From the cell containing the given text, extract its center point as (X, Y) coordinate. 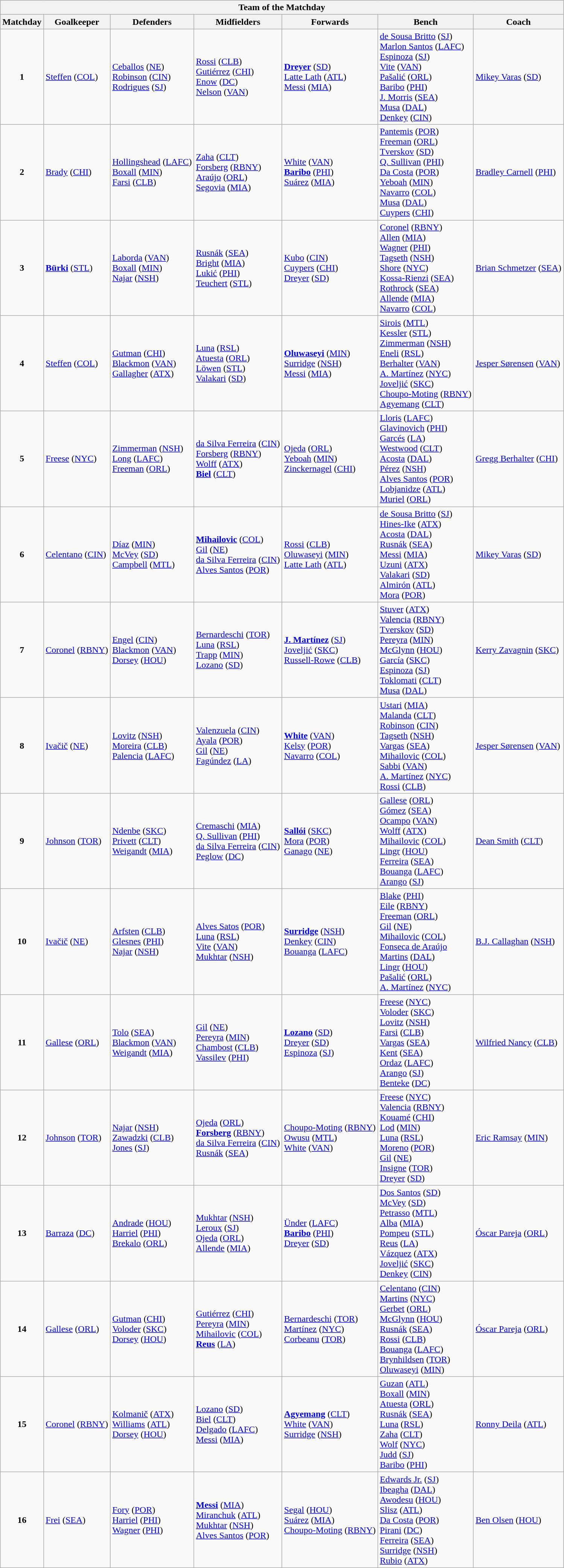
Coach (518, 22)
Blake (PHI) Eile (RBNY) Freeman (ORL) Gil (NE) Mihailovic (COL) Fonseca de AraújoMartins (DAL) Lingr (HOU) Pašalić (ORL) A. Martínez (NYC) (426, 942)
White (VAN) Kelsy (POR) Navarro (COL) (330, 745)
Stuver (ATX) Valencia (RBNY) Tverskov (SD) Pereyra (MIN) McGlynn (HOU) García (SKC) Espinoza (SJ) Toklomati (CLT) Musa (DAL) (426, 650)
de Sousa Britto (SJ) Marlon Santos (LAFC) Espinoza (SJ) Vite (VAN) Pašalić (ORL) Baribo (PHI) J. Morris (SEA) Musa (DAL) Denkey (CIN) (426, 77)
Luna (RSL) Atuesta (ORL) Löwen (STL) Valakari (SD) (238, 363)
da Silva Ferreira (CIN) Forsberg (RBNY) Wolff (ATX) Biel (CLT) (238, 459)
7 (22, 650)
Rusnák (SEA) Bright (MIA) Lukić (PHI) Teuchert (STL) (238, 268)
5 (22, 459)
Díaz (MIN) McVey (SD) Campbell (MTL) (152, 554)
Freese (NYC) Valencia (RBNY) Kouamé (CHI) Lod (MIN) Luna (RSL) Moreno (POR) Gil (NE) Insigne (TOR) Dreyer (SD) (426, 1138)
Bürki (STL) (77, 268)
Rossi (CLB) Gutiérrez (CHI) Enow (DC) Nelson (VAN) (238, 77)
Lozano (SD) Biel (CLT) Delgado (LAFC) Messi (MIA) (238, 1424)
13 (22, 1233)
Bench (426, 22)
Tolo (SEA) Blackmon (VAN) Weigandt (MIA) (152, 1042)
Ceballos (NE) Robinson (CIN) Rodrigues (SJ) (152, 77)
Andrade (HOU) Harriel (PHI) Brekalo (ORL) (152, 1233)
9 (22, 841)
Najar (NSH) Zawadzki (CLB) Jones (SJ) (152, 1138)
J. Martínez (SJ) Joveljić (SKC) Russell-Rowe (CLB) (330, 650)
14 (22, 1329)
Gregg Berhalter (CHI) (518, 459)
Mukhtar (NSH) Leroux (SJ) Ojeda (ORL) Allende (MIA) (238, 1233)
Kolmanič (ATX) Williams (ATL) Dorsey (HOU) (152, 1424)
Ünder (LAFC) Baribo (PHI) Dreyer (SD) (330, 1233)
16 (22, 1520)
Edwards Jr. (SJ) Ibeagha (DAL) Awodesu (HOU) Slisz (ATL) Da Costa (POR) Pirani (DC) Ferreira (SEA) Surridge (NSH) Rubio (ATX) (426, 1520)
Zimmerman (NSH) Long (LAFC) Freeman (ORL) (152, 459)
Cremaschi (MIA) Q. Sullivan (PHI) da Silva Ferreira (CIN) Peglow (DC) (238, 841)
Brady (CHI) (77, 172)
Rossi (CLB) Oluwaseyi (MIN) Latte Lath (ATL) (330, 554)
Lloris (LAFC) Glavinovich (PHI) Garcés (LA) Westwood (CLT) Acosta (DAL) Pérez (NSH) Alves Santos (POR) Lobjanidze (ATL) Muriel (ORL) (426, 459)
Agyemang (CLT) White (VAN) Surridge (NSH) (330, 1424)
3 (22, 268)
Zaha (CLT) Forsberg (RBNY) Araújo (ORL) Segovia (MIA) (238, 172)
Midfielders (238, 22)
Hollingshead (LAFC) Boxall (MIN) Farsi (CLB) (152, 172)
Alves Satos (POR) Luna (RSL) Vite (VAN) Mukhtar (NSH) (238, 942)
Matchday (22, 22)
Gallese (ORL) Gómez (SEA) Ocampo (VAN) Wolff (ATX) Mihailovic (COL) Lingr (HOU) Ferreira (SEA) Bouanga (LAFC) Arango (SJ) (426, 841)
Celentano (CIN) (77, 554)
Arfsten (CLB) Glesnes (PHI) Najar (NSH) (152, 942)
Sirois (MTL) Kessler (STL) Zimmerman (NSH) Eneli (RSL) Berhalter (VAN) A. Martínez (NYC) Joveljić (SKC) Choupo-Moting (RBNY) Agyemang (CLT) (426, 363)
6 (22, 554)
Goalkeeper (77, 22)
Segal (HOU) Suárez (MIA) Choupo-Moting (RBNY) (330, 1520)
2 (22, 172)
Frei (SEA) (77, 1520)
Forwards (330, 22)
4 (22, 363)
Dreyer (SD) Latte Lath (ATL) Messi (MIA) (330, 77)
Gutiérrez (CHI) Pereyra (MIN) Mihailovic (COL) Reus (LA) (238, 1329)
White (VAN) Baribo (PHI) Suárez (MIA) (330, 172)
12 (22, 1138)
Ojeda (ORL) Yeboah (MIN) Zinckernagel (CHI) (330, 459)
Celentano (CIN) Martins (NYC) Gerbet (ORL) McGlynn (HOU) Rusnák (SEA) Rossi (CLB) Bouanga (LAFC) Brynhildsen (TOR) Oluwaseyi (MIN) (426, 1329)
Laborda (VAN) Boxall (MIN) Najar (NSH) (152, 268)
Guzan (ATL) Boxall (MIN) Atuesta (ORL) Rusnák (SEA) Luna (RSL) Zaha (CLT) Wolf (NYC) Judd (SJ) Baribo (PHI) (426, 1424)
Fory (POR) Harriel (PHI) Wagner (PHI) (152, 1520)
Messi (MIA) Miranchuk (ATL) Mukhtar (NSH) Alves Santos (POR) (238, 1520)
Freese (NYC) Voloder (SKC) Lovitz (NSH) Farsi (CLB) Vargas (SEA) Kent (SEA) Ordaz (LAFC) Arango (SJ) Benteke (DC) (426, 1042)
Freese (NYC) (77, 459)
15 (22, 1424)
Ndenbe (SKC) Privett (CLT) Weigandt (MIA) (152, 841)
Choupo-Moting (RBNY) Owusu (MTL) White (VAN) (330, 1138)
Gutman (CHI) Voloder (SKC) Dorsey (HOU) (152, 1329)
Ojeda (ORL) Forsberg (RBNY) da Silva Ferreira (CIN) Rusnák (SEA) (238, 1138)
Team of the Matchday (282, 8)
10 (22, 942)
1 (22, 77)
Bradley Carnell (PHI) (518, 172)
de Sousa Britto (SJ) Hines-Ike (ATX) Acosta (DAL) Rusnák (SEA) Messi (MIA) Uzuni (ATX) Valakari (SD) Almirón (ATL) Mora (POR) (426, 554)
Dean Smith (CLT) (518, 841)
8 (22, 745)
Surridge (NSH) Denkey (CIN) Bouanga (LAFC) (330, 942)
Kubo (CIN) Cuypers (CHI) Dreyer (SD) (330, 268)
Brian Schmetzer (SEA) (518, 268)
Oluwaseyi (MIN) Surridge (NSH) Messi (MIA) (330, 363)
Pantemis (POR) Freeman (ORL) Tverskov (SD) Q. Sullivan (PHI) Da Costa (POR) Yeboah (MIN) Navarro (COL) Musa (DAL) Cuypers (CHI) (426, 172)
Valenzuela (CIN) Ayala (POR) Gil (NE) Fagúndez (LA) (238, 745)
Bernardeschi (TOR) Luna (RSL) Trapp (MIN) Lozano (SD) (238, 650)
Ben Olsen (HOU) (518, 1520)
Ronny Deila (ATL) (518, 1424)
Ustari (MIA) Malanda (CLT) Robinson (CIN) Tagseth (NSH) Vargas (SEA) Mihailovic (COL) Sabbi (VAN) A. Martínez (NYC) Rossi (CLB) (426, 745)
B.J. Callaghan (NSH) (518, 942)
Dos Santos (SD) McVey (SD) Petrasso (MTL) Alba (MIA) Pompeu (STL) Reus (LA) Vázquez (ATX) Joveljić (SKC) Denkey (CIN) (426, 1233)
Sallói (SKC) Mora (POR) Ganago (NE) (330, 841)
Eric Ramsay (MIN) (518, 1138)
Lozano (SD) Dreyer (SD) Espinoza (SJ) (330, 1042)
Defenders (152, 22)
Mihailovic (COL) Gil (NE) da Silva Ferreira (CIN) Alves Santos (POR) (238, 554)
Kerry Zavagnin (SKC) (518, 650)
Gil (NE) Pereyra (MIN) Chambost (CLB) Vassilev (PHI) (238, 1042)
Coronel (RBNY) Allen (MIA) Wagner (PHI) Tagseth (NSH) Shore (NYC) Kossa-Rienzi (SEA) Rothrock (SEA) Allende (MIA) Navarro (COL) (426, 268)
11 (22, 1042)
Gutman (CHI) Blackmon (VAN) Gallagher (ATX) (152, 363)
Engel (CIN) Blackmon (VAN) Dorsey (HOU) (152, 650)
Lovitz (NSH) Moreira (CLB) Palencia (LAFC) (152, 745)
Bernardeschi (TOR) Martínez (NYC) Corbeanu (TOR) (330, 1329)
Wilfried Nancy (CLB) (518, 1042)
Barraza (DC) (77, 1233)
